Output the [X, Y] coordinate of the center of the cell containing the given text.  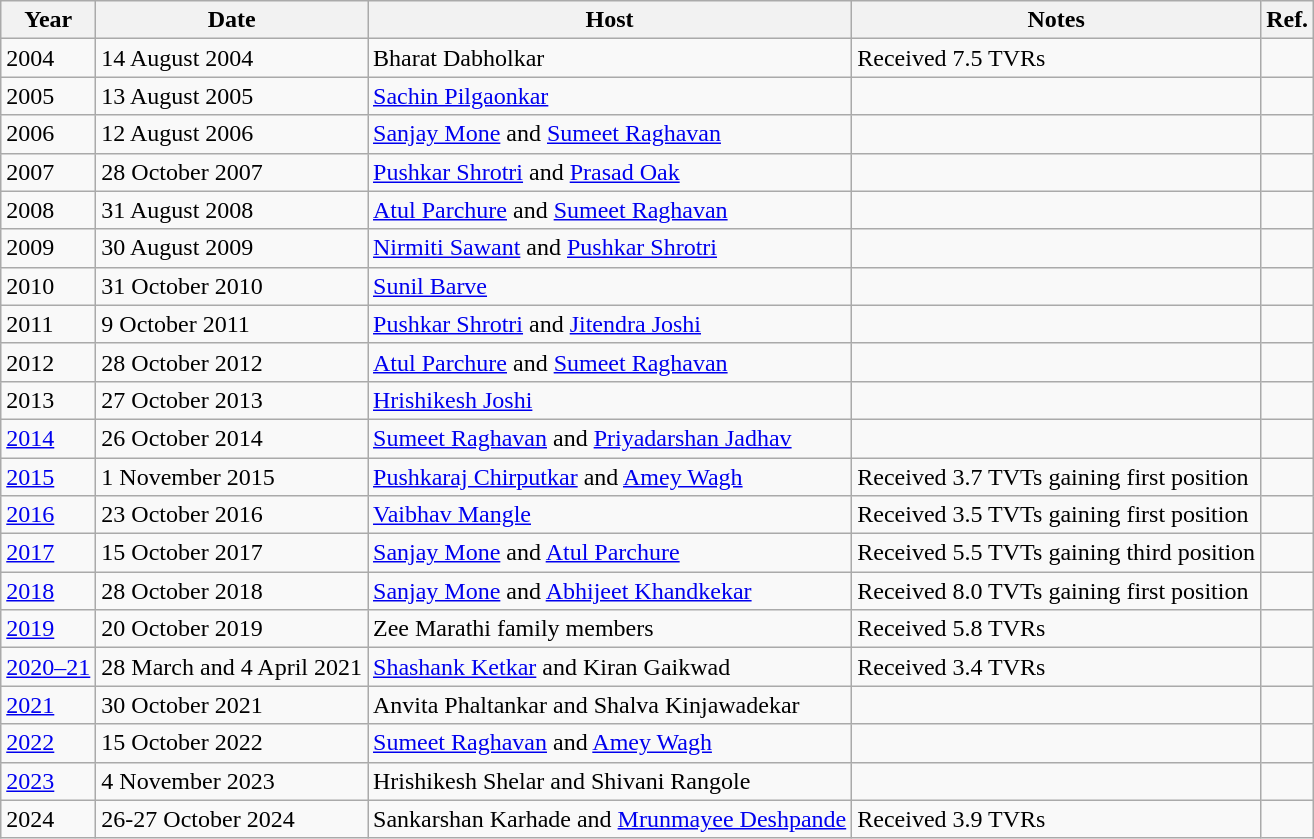
2023 [48, 781]
Hrishikesh Shelar and Shivani Rangole [610, 781]
2022 [48, 743]
Sumeet Raghavan and Priyadarshan Jadhav [610, 438]
30 August 2009 [232, 248]
Date [232, 20]
31 October 2010 [232, 286]
2009 [48, 248]
30 October 2021 [232, 705]
Sunil Barve [610, 286]
2005 [48, 96]
Pushkar Shrotri and Jitendra Joshi [610, 324]
Vaibhav Mangle [610, 515]
31 August 2008 [232, 210]
2014 [48, 438]
Received 3.7 TVTs gaining first position [1056, 477]
Received 3.4 TVRs [1056, 667]
Host [610, 20]
4 November 2023 [232, 781]
27 October 2013 [232, 400]
Pushkar Shrotri and Prasad Oak [610, 172]
Bharat Dabholkar [610, 58]
2008 [48, 210]
15 October 2017 [232, 553]
2021 [48, 705]
28 March and 4 April 2021 [232, 667]
2015 [48, 477]
2007 [48, 172]
2017 [48, 553]
Year [48, 20]
23 October 2016 [232, 515]
28 October 2018 [232, 591]
2004 [48, 58]
Sankarshan Karhade and Mrunmayee Deshpande [610, 819]
Zee Marathi family members [610, 629]
2012 [48, 362]
2020–21 [48, 667]
14 August 2004 [232, 58]
Pushkaraj Chirputkar and Amey Wagh [610, 477]
Anvita Phaltankar and Shalva Kinjawadekar [610, 705]
Received 8.0 TVTs gaining first position [1056, 591]
2013 [48, 400]
2018 [48, 591]
Sanjay Mone and Atul Parchure [610, 553]
15 October 2022 [232, 743]
Received 7.5 TVRs [1056, 58]
Hrishikesh Joshi [610, 400]
Ref. [1288, 20]
2019 [48, 629]
Sumeet Raghavan and Amey Wagh [610, 743]
Received 5.8 TVRs [1056, 629]
20 October 2019 [232, 629]
Received 5.5 TVTs gaining third position [1056, 553]
Sanjay Mone and Sumeet Raghavan [610, 134]
26-27 October 2024 [232, 819]
13 August 2005 [232, 96]
2024 [48, 819]
Sachin Pilgaonkar [610, 96]
12 August 2006 [232, 134]
28 October 2012 [232, 362]
2006 [48, 134]
Received 3.9 TVRs [1056, 819]
Notes [1056, 20]
Nirmiti Sawant and Pushkar Shrotri [610, 248]
Received 3.5 TVTs gaining first position [1056, 515]
26 October 2014 [232, 438]
Shashank Ketkar and Kiran Gaikwad [610, 667]
2011 [48, 324]
2016 [48, 515]
1 November 2015 [232, 477]
28 October 2007 [232, 172]
9 October 2011 [232, 324]
Sanjay Mone and Abhijeet Khandkekar [610, 591]
2010 [48, 286]
